Locate the cell with the specified text and output its [X, Y] center coordinate. 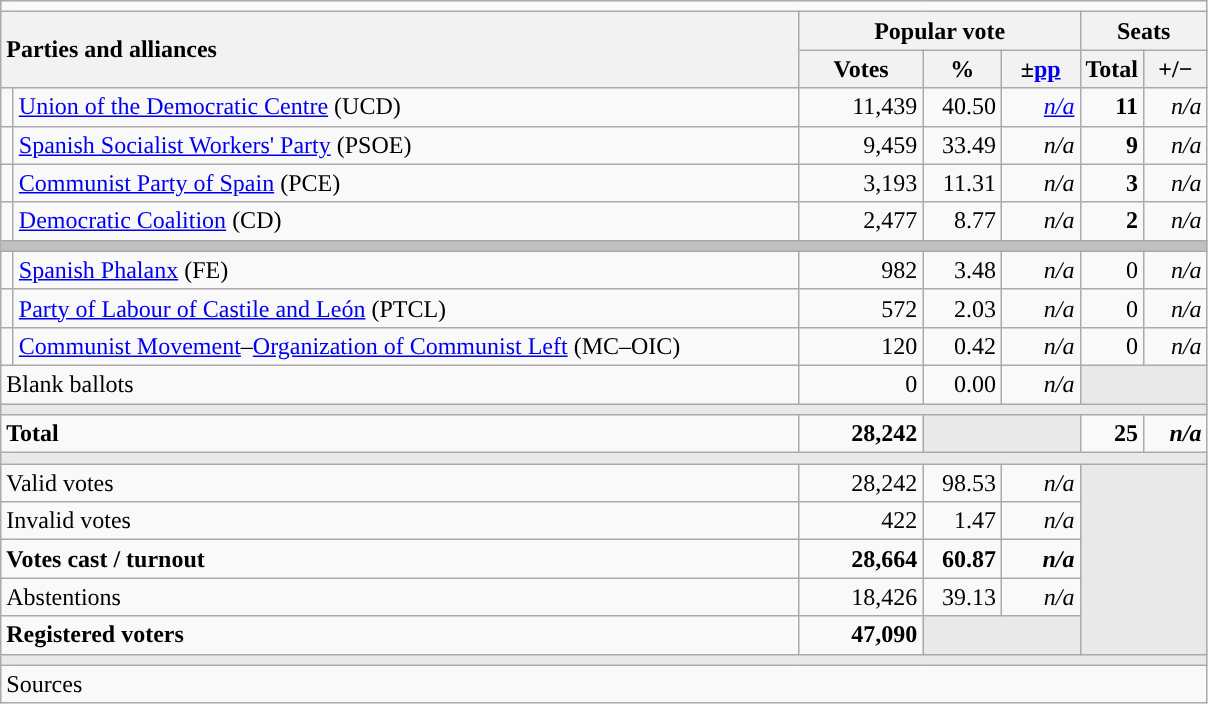
572 [861, 308]
Invalid votes [400, 521]
Communist Movement–Organization of Communist Left (MC–OIC) [406, 346]
Abstentions [400, 597]
39.13 [962, 597]
28,664 [861, 559]
11,439 [861, 107]
Union of the Democratic Centre (UCD) [406, 107]
1.47 [962, 521]
11.31 [962, 183]
+/− [1176, 69]
9,459 [861, 145]
60.87 [962, 559]
Parties and alliances [400, 50]
Seats [1144, 31]
3 [1112, 183]
0.00 [962, 384]
Registered voters [400, 635]
33.49 [962, 145]
47,090 [861, 635]
11 [1112, 107]
Votes cast / turnout [400, 559]
% [962, 69]
422 [861, 521]
Popular vote [940, 31]
Blank ballots [400, 384]
Spanish Socialist Workers' Party (PSOE) [406, 145]
120 [861, 346]
Spanish Phalanx (FE) [406, 270]
Sources [604, 684]
Party of Labour of Castile and León (PTCL) [406, 308]
Democratic Coalition (CD) [406, 221]
18,426 [861, 597]
2.03 [962, 308]
Communist Party of Spain (PCE) [406, 183]
3.48 [962, 270]
2 [1112, 221]
982 [861, 270]
±pp [1040, 69]
Votes [861, 69]
40.50 [962, 107]
98.53 [962, 483]
Valid votes [400, 483]
3,193 [861, 183]
9 [1112, 145]
8.77 [962, 221]
2,477 [861, 221]
25 [1112, 434]
0.42 [962, 346]
